Identify which cell holds the provided text, then report its [X, Y] central coordinate. 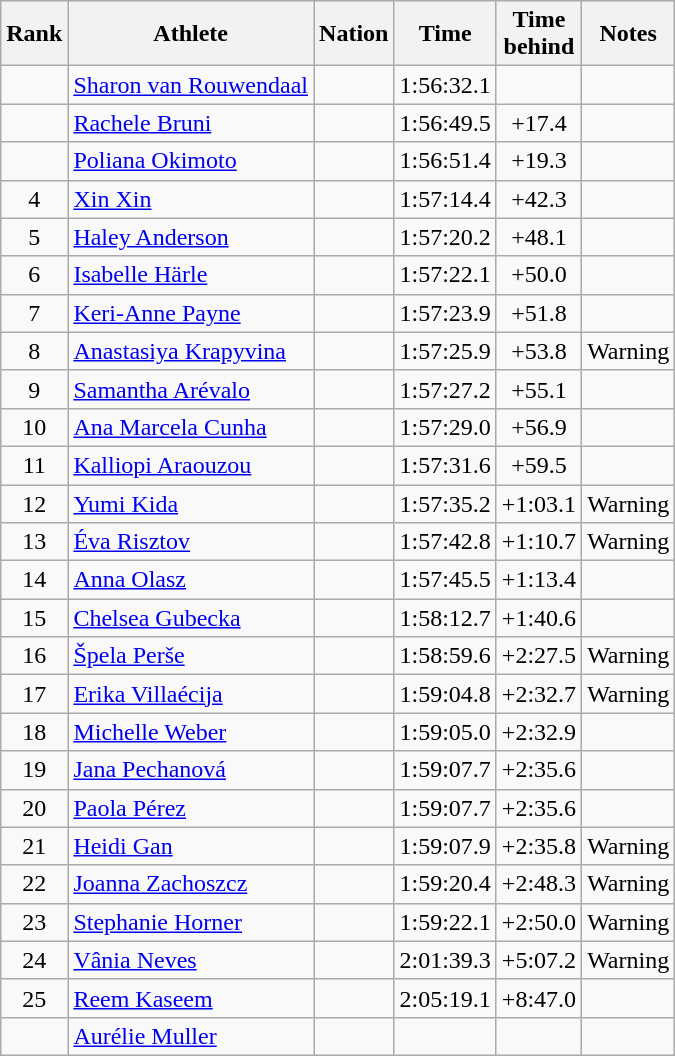
+19.3 [538, 161]
1:59:22.1 [445, 922]
1:57:35.2 [445, 503]
Keri-Anne Payne [191, 313]
Notes [628, 34]
2:01:39.3 [445, 960]
+42.3 [538, 199]
1:56:32.1 [445, 85]
Chelsea Gubecka [191, 618]
Jana Pechanová [191, 770]
1:57:45.5 [445, 580]
+1:13.4 [538, 580]
24 [34, 960]
Heidi Gan [191, 846]
1:56:51.4 [445, 161]
1:57:25.9 [445, 351]
Anastasiya Krapyvina [191, 351]
+53.8 [538, 351]
Yumi Kida [191, 503]
1:57:29.0 [445, 427]
1:57:14.4 [445, 199]
15 [34, 618]
Isabelle Härle [191, 275]
4 [34, 199]
5 [34, 237]
+59.5 [538, 465]
9 [34, 389]
12 [34, 503]
+1:10.7 [538, 542]
1:57:23.9 [445, 313]
1:58:12.7 [445, 618]
+2:32.7 [538, 694]
Reem Kaseem [191, 998]
16 [34, 656]
14 [34, 580]
Anna Olasz [191, 580]
8 [34, 351]
Vânia Neves [191, 960]
22 [34, 884]
1:57:42.8 [445, 542]
Aurélie Muller [191, 1036]
Rank [34, 34]
Samantha Arévalo [191, 389]
25 [34, 998]
Xin Xin [191, 199]
Rachele Bruni [191, 123]
1:57:27.2 [445, 389]
Michelle Weber [191, 732]
Stephanie Horner [191, 922]
Haley Anderson [191, 237]
1:59:20.4 [445, 884]
20 [34, 808]
Time [445, 34]
10 [34, 427]
11 [34, 465]
6 [34, 275]
+2:50.0 [538, 922]
21 [34, 846]
+2:32.9 [538, 732]
Athlete [191, 34]
+1:40.6 [538, 618]
+51.8 [538, 313]
+5:07.2 [538, 960]
+2:48.3 [538, 884]
1:57:22.1 [445, 275]
Špela Perše [191, 656]
23 [34, 922]
+55.1 [538, 389]
1:57:31.6 [445, 465]
+2:27.5 [538, 656]
17 [34, 694]
18 [34, 732]
+8:47.0 [538, 998]
Ana Marcela Cunha [191, 427]
1:57:20.2 [445, 237]
1:56:49.5 [445, 123]
Éva Risztov [191, 542]
+48.1 [538, 237]
Joanna Zachoszcz [191, 884]
13 [34, 542]
1:59:05.0 [445, 732]
Timebehind [538, 34]
Nation [354, 34]
+17.4 [538, 123]
2:05:19.1 [445, 998]
1:59:04.8 [445, 694]
19 [34, 770]
Paola Pérez [191, 808]
+50.0 [538, 275]
Kalliopi Araouzou [191, 465]
+2:35.8 [538, 846]
1:58:59.6 [445, 656]
Poliana Okimoto [191, 161]
Erika Villaécija [191, 694]
+56.9 [538, 427]
+1:03.1 [538, 503]
1:59:07.9 [445, 846]
7 [34, 313]
Sharon van Rouwendaal [191, 85]
